Extract the [X, Y] coordinate from the center of the cell holding the provided text.  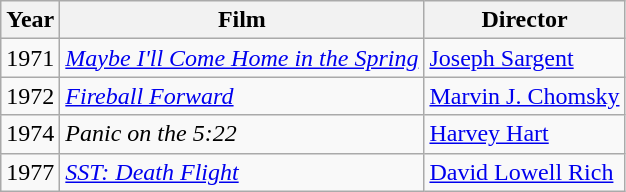
1971 [30, 58]
Marvin J. Chomsky [524, 96]
1977 [30, 172]
Panic on the 5:22 [242, 134]
Maybe I'll Come Home in the Spring [242, 58]
Director [524, 20]
1972 [30, 96]
David Lowell Rich [524, 172]
1974 [30, 134]
Joseph Sargent [524, 58]
Film [242, 20]
Year [30, 20]
Fireball Forward [242, 96]
SST: Death Flight [242, 172]
Harvey Hart [524, 134]
